Find where the given text appears and provide that cell's center as (x, y) coordinate. 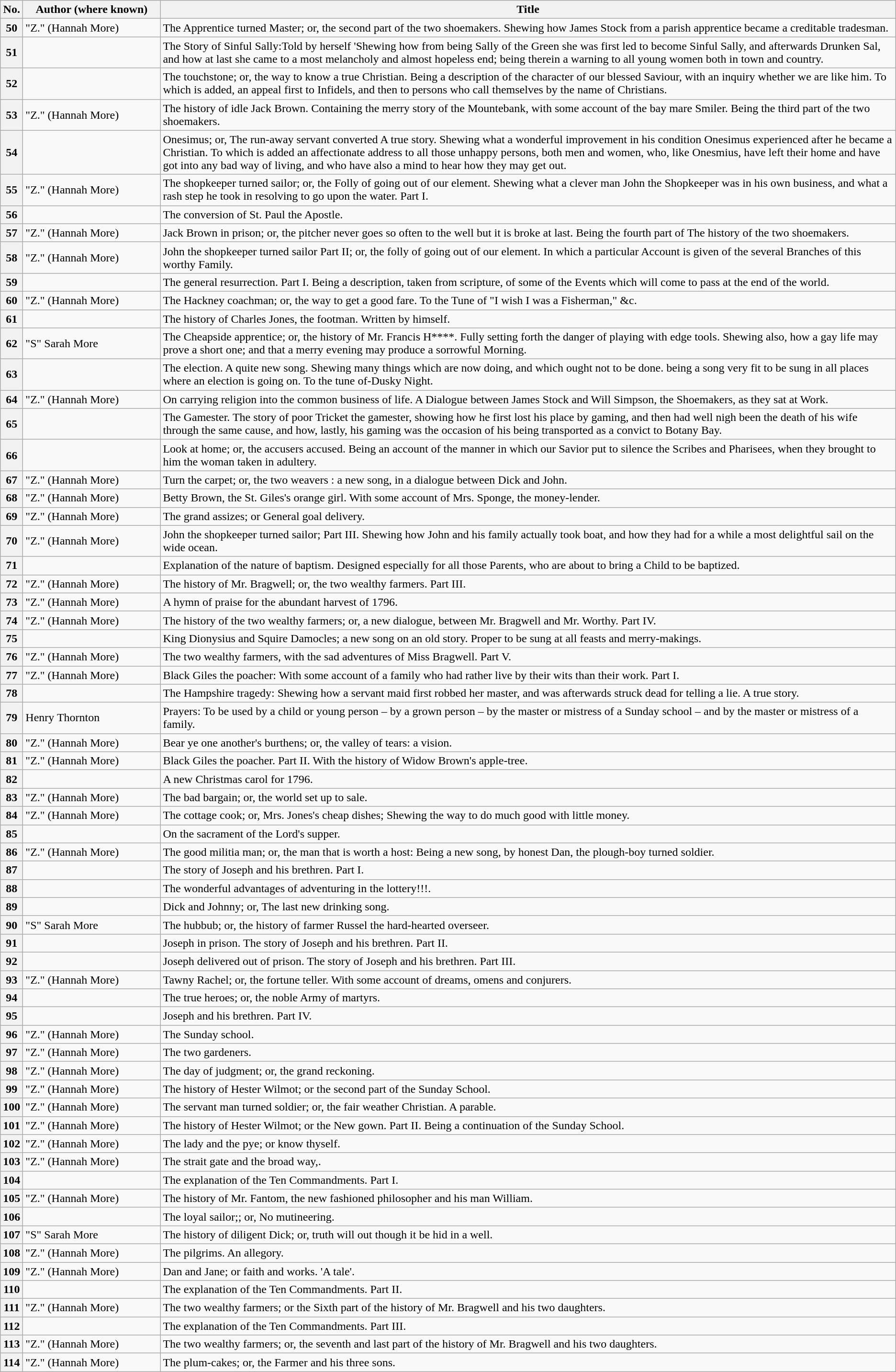
65 (11, 424)
106 (11, 1216)
107 (11, 1235)
86 (11, 852)
No. (11, 10)
77 (11, 675)
51 (11, 53)
89 (11, 907)
104 (11, 1180)
Joseph and his brethren. Part IV. (528, 1016)
The explanation of the Ten Commandments. Part III. (528, 1326)
The pilgrims. An allegory. (528, 1253)
The Sunday school. (528, 1034)
85 (11, 834)
63 (11, 374)
57 (11, 233)
101 (11, 1125)
The history of Mr. Fantom, the new fashioned philosopher and his man William. (528, 1198)
105 (11, 1198)
110 (11, 1290)
Tawny Rachel; or, the fortune teller. With some account of dreams, omens and conjurers. (528, 979)
The history of Hester Wilmot; or the New gown. Part II. Being a continuation of the Sunday School. (528, 1125)
The day of judgment; or, the grand reckoning. (528, 1071)
The story of Joseph and his brethren. Part I. (528, 870)
70 (11, 541)
The wonderful advantages of adventuring in the lottery!!!. (528, 888)
Bear ye one another's burthens; or, the valley of tears: a vision. (528, 743)
58 (11, 258)
King Dionysius and Squire Damocles; a new song on an old story. Proper to be sung at all feasts and merry-makings. (528, 638)
61 (11, 318)
68 (11, 498)
90 (11, 925)
The strait gate and the broad way,. (528, 1162)
The history of Mr. Bragwell; or, the two wealthy farmers. Part III. (528, 584)
The good militia man; or, the man that is worth a host: Being a new song, by honest Dan, the plough-boy turned soldier. (528, 852)
The explanation of the Ten Commandments. Part I. (528, 1180)
111 (11, 1308)
The two wealthy farmers; or, the seventh and last part of the history of Mr. Bragwell and his two daughters. (528, 1344)
79 (11, 718)
The Hampshire tragedy: Shewing how a servant maid first robbed her master, and was afterwards struck dead for telling a lie. A true story. (528, 693)
113 (11, 1344)
83 (11, 797)
The history of the two wealthy farmers; or, a new dialogue, between Mr. Bragwell and Mr. Worthy. Part IV. (528, 620)
87 (11, 870)
54 (11, 152)
93 (11, 979)
The plum-cakes; or, the Farmer and his three sons. (528, 1362)
88 (11, 888)
Joseph delivered out of prison. The story of Joseph and his brethren. Part III. (528, 961)
On carrying religion into the common business of life. A Dialogue between James Stock and Will Simpson, the Shoemakers, as they sat at Work. (528, 399)
The history of Charles Jones, the footman. Written by himself. (528, 318)
74 (11, 620)
96 (11, 1034)
Black Giles the poacher: With some account of a family who had rather live by their wits than their work. Part I. (528, 675)
55 (11, 190)
75 (11, 638)
The lady and the pye; or know thyself. (528, 1144)
The loyal sailor;; or, No mutineering. (528, 1216)
Explanation of the nature of baptism. Designed especially for all those Parents, who are about to bring a Child to be baptized. (528, 566)
112 (11, 1326)
The general resurrection. Part I. Being a description, taken from scripture, of some of the Events which will come to pass at the end of the world. (528, 282)
62 (11, 344)
A hymn of praise for the abundant harvest of 1796. (528, 602)
56 (11, 215)
The cottage cook; or, Mrs. Jones's cheap dishes; Shewing the way to do much good with little money. (528, 816)
72 (11, 584)
On the sacrament of the Lord's supper. (528, 834)
78 (11, 693)
The explanation of the Ten Commandments. Part II. (528, 1290)
71 (11, 566)
94 (11, 998)
80 (11, 743)
69 (11, 516)
The two gardeners. (528, 1053)
84 (11, 816)
Author (where known) (92, 10)
99 (11, 1089)
A new Christmas carol for 1796. (528, 779)
The two wealthy farmers; or the Sixth part of the history of Mr. Bragwell and his two daughters. (528, 1308)
Title (528, 10)
Henry Thornton (92, 718)
Dan and Jane; or faith and works. 'A tale'. (528, 1271)
66 (11, 455)
82 (11, 779)
73 (11, 602)
Turn the carpet; or, the two weavers : a new song, in a dialogue between Dick and John. (528, 480)
The two wealthy farmers, with the sad adventures of Miss Bragwell. Part V. (528, 657)
50 (11, 28)
Dick and Johnny; or, The last new drinking song. (528, 907)
Betty Brown, the St. Giles's orange girl. With some account of Mrs. Sponge, the money-lender. (528, 498)
76 (11, 657)
95 (11, 1016)
The true heroes; or, the noble Army of martyrs. (528, 998)
52 (11, 83)
64 (11, 399)
103 (11, 1162)
114 (11, 1362)
The Hackney coachman; or, the way to get a good fare. To the Tune of "I wish I was a Fisherman," &c. (528, 300)
102 (11, 1144)
59 (11, 282)
The history of Hester Wilmot; or the second part of the Sunday School. (528, 1089)
109 (11, 1271)
100 (11, 1107)
Black Giles the poacher. Part II. With the history of Widow Brown's apple-tree. (528, 761)
98 (11, 1071)
The history of diligent Dick; or, truth will out though it be hid in a well. (528, 1235)
The hubbub; or, the history of farmer Russel the hard-hearted overseer. (528, 925)
92 (11, 961)
60 (11, 300)
The grand assizes; or General goal delivery. (528, 516)
108 (11, 1253)
67 (11, 480)
The bad bargain; or, the world set up to sale. (528, 797)
97 (11, 1053)
53 (11, 115)
91 (11, 943)
81 (11, 761)
The conversion of St. Paul the Apostle. (528, 215)
The servant man turned soldier; or, the fair weather Christian. A parable. (528, 1107)
Joseph in prison. The story of Joseph and his brethren. Part II. (528, 943)
